From the cell containing the given text, extract its center point as [X, Y] coordinate. 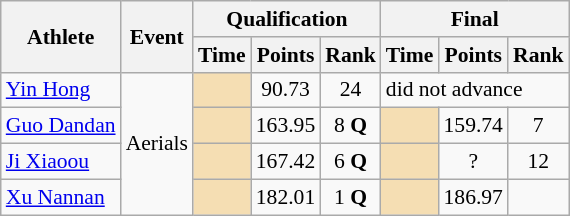
Aerials [157, 143]
167.42 [286, 162]
did not advance [475, 90]
Athlete [61, 36]
Yin Hong [61, 90]
Final [475, 19]
24 [350, 90]
12 [538, 162]
186.97 [472, 197]
7 [538, 126]
Qualification [287, 19]
159.74 [472, 126]
Xu Nannan [61, 197]
90.73 [286, 90]
8 Q [350, 126]
163.95 [286, 126]
Ji Xiaoou [61, 162]
Event [157, 36]
6 Q [350, 162]
Guo Dandan [61, 126]
182.01 [286, 197]
? [472, 162]
1 Q [350, 197]
